Output the (x, y) coordinate of the center of the cell containing the given text.  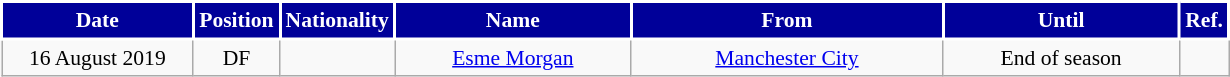
Position (236, 20)
Until (1062, 20)
Manchester City (787, 57)
Date (98, 20)
End of season (1062, 57)
Esme Morgan (514, 57)
DF (236, 57)
Nationality (338, 20)
16 August 2019 (98, 57)
Name (514, 20)
From (787, 20)
Ref. (1204, 20)
